From the cell containing the given text, extract its center point as [x, y] coordinate. 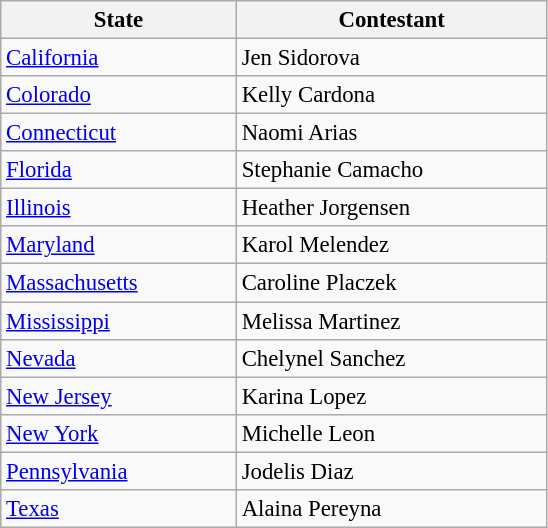
Florida [119, 170]
California [119, 58]
Alaina Pereyna [392, 509]
Colorado [119, 95]
Jodelis Diaz [392, 471]
New Jersey [119, 396]
Maryland [119, 245]
Nevada [119, 358]
Pennsylvania [119, 471]
Karol Melendez [392, 245]
Kelly Cardona [392, 95]
Karina Lopez [392, 396]
Connecticut [119, 133]
State [119, 20]
Illinois [119, 208]
Caroline Placzek [392, 283]
Chelynel Sanchez [392, 358]
Massachusetts [119, 283]
Naomi Arias [392, 133]
Melissa Martinez [392, 321]
Michelle Leon [392, 433]
Texas [119, 509]
Mississippi [119, 321]
Heather Jorgensen [392, 208]
Jen Sidorova [392, 58]
New York [119, 433]
Stephanie Camacho [392, 170]
Contestant [392, 20]
